Pinpoint the cell where the given text exists, returning its [x, y] midpoint coordinate. 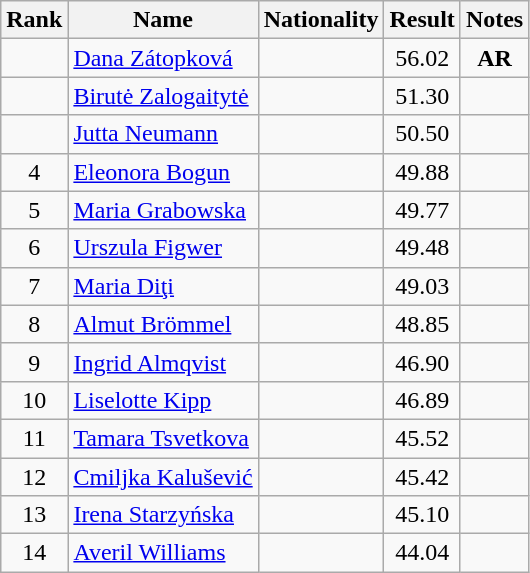
49.77 [422, 210]
45.42 [422, 477]
49.48 [422, 248]
Cmiljka Kalušević [163, 477]
48.85 [422, 324]
Nationality [321, 20]
13 [34, 515]
12 [34, 477]
Urszula Figwer [163, 248]
Maria Diţi [163, 286]
AR [494, 58]
Maria Grabowska [163, 210]
9 [34, 362]
Jutta Neumann [163, 134]
Name [163, 20]
Eleonora Bogun [163, 172]
45.10 [422, 515]
5 [34, 210]
Ingrid Almqvist [163, 362]
46.89 [422, 400]
Notes [494, 20]
45.52 [422, 438]
Almut Brömmel [163, 324]
49.03 [422, 286]
Averil Williams [163, 553]
Rank [34, 20]
50.50 [422, 134]
Tamara Tsvetkova [163, 438]
8 [34, 324]
10 [34, 400]
Irena Starzyńska [163, 515]
51.30 [422, 96]
4 [34, 172]
Liselotte Kipp [163, 400]
Dana Zátopková [163, 58]
14 [34, 553]
44.04 [422, 553]
11 [34, 438]
46.90 [422, 362]
Result [422, 20]
6 [34, 248]
7 [34, 286]
56.02 [422, 58]
49.88 [422, 172]
Birutė Zalogaitytė [163, 96]
